Provide the (X, Y) coordinate of the cell's center where the given text is located.  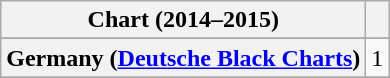
1 (378, 58)
Germany (Deutsche Black Charts) (184, 58)
Chart (2014–2015) (184, 20)
